Detect which cell encompasses the target text, then output its [X, Y] center coordinate. 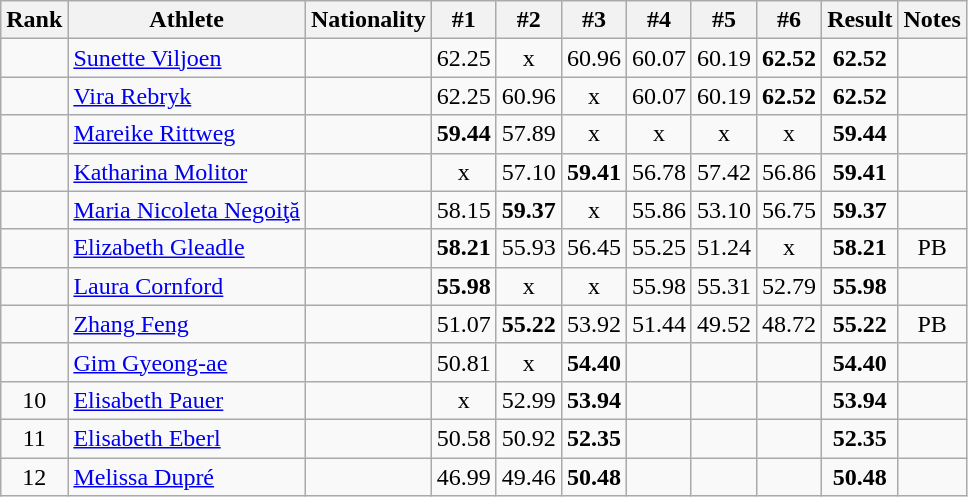
Melissa Dupré [187, 477]
56.78 [658, 172]
52.99 [528, 400]
50.92 [528, 438]
46.99 [464, 477]
49.46 [528, 477]
Elisabeth Eberl [187, 438]
Elisabeth Pauer [187, 400]
Notes [932, 20]
#2 [528, 20]
53.10 [724, 210]
56.75 [790, 210]
55.86 [658, 210]
56.45 [594, 248]
12 [34, 477]
Rank [34, 20]
#4 [658, 20]
#3 [594, 20]
#5 [724, 20]
#6 [790, 20]
Mareike Rittweg [187, 134]
55.93 [528, 248]
53.92 [594, 324]
Athlete [187, 20]
57.89 [528, 134]
Nationality [368, 20]
51.07 [464, 324]
Elizabeth Gleadle [187, 248]
51.44 [658, 324]
52.79 [790, 286]
Katharina Molitor [187, 172]
57.42 [724, 172]
49.52 [724, 324]
Gim Gyeong-ae [187, 362]
11 [34, 438]
48.72 [790, 324]
Result [860, 20]
51.24 [724, 248]
Zhang Feng [187, 324]
55.25 [658, 248]
10 [34, 400]
55.31 [724, 286]
50.58 [464, 438]
Vira Rebryk [187, 96]
56.86 [790, 172]
Maria Nicoleta Negoiţă [187, 210]
Sunette Viljoen [187, 58]
57.10 [528, 172]
#1 [464, 20]
Laura Cornford [187, 286]
50.81 [464, 362]
58.15 [464, 210]
